Detect which cell encompasses the target text, then output its (x, y) center coordinate. 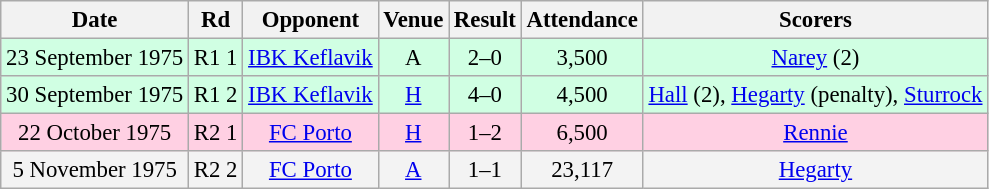
R2 1 (216, 133)
Scorers (816, 20)
4–0 (486, 95)
23 September 1975 (95, 58)
2–0 (486, 58)
Hall (2), Hegarty (penalty), Sturrock (816, 95)
Rd (216, 20)
Venue (414, 20)
3,500 (582, 58)
R2 2 (216, 170)
R1 1 (216, 58)
1–2 (486, 133)
R1 2 (216, 95)
Hegarty (816, 170)
30 September 1975 (95, 95)
1–1 (486, 170)
Opponent (310, 20)
Rennie (816, 133)
4,500 (582, 95)
Attendance (582, 20)
Narey (2) (816, 58)
5 November 1975 (95, 170)
23,117 (582, 170)
Date (95, 20)
Result (486, 20)
22 October 1975 (95, 133)
6,500 (582, 133)
